For the text-containing cell, return its midpoint in [x, y] coordinate format. 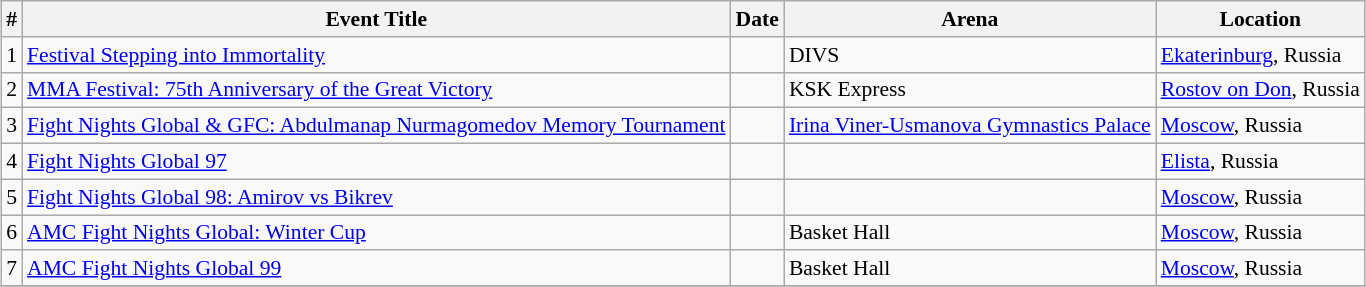
Fight Nights Global 97 [376, 162]
Rostov on Don, Russia [1260, 90]
KSK Express [970, 90]
7 [12, 269]
4 [12, 162]
AMC Fight Nights Global 99 [376, 269]
Arena [970, 19]
Ekaterinburg, Russia [1260, 55]
DIVS [970, 55]
Irina Viner-Usmanova Gymnastics Palace [970, 126]
Fight Nights Global & GFC: Abdulmanap Nurmagomedov Memory Tournament [376, 126]
MMA Festival: 75th Anniversary of the Great Victory [376, 90]
Event Title [376, 19]
# [12, 19]
5 [12, 197]
Location [1260, 19]
Elista, Russia [1260, 162]
Fight Nights Global 98: Amirov vs Bikrev [376, 197]
Date [758, 19]
AMC Fight Nights Global: Winter Cup [376, 233]
6 [12, 233]
1 [12, 55]
2 [12, 90]
3 [12, 126]
Festival Stepping into Immortality [376, 55]
